Locate the cell with the specified text and output its [X, Y] center coordinate. 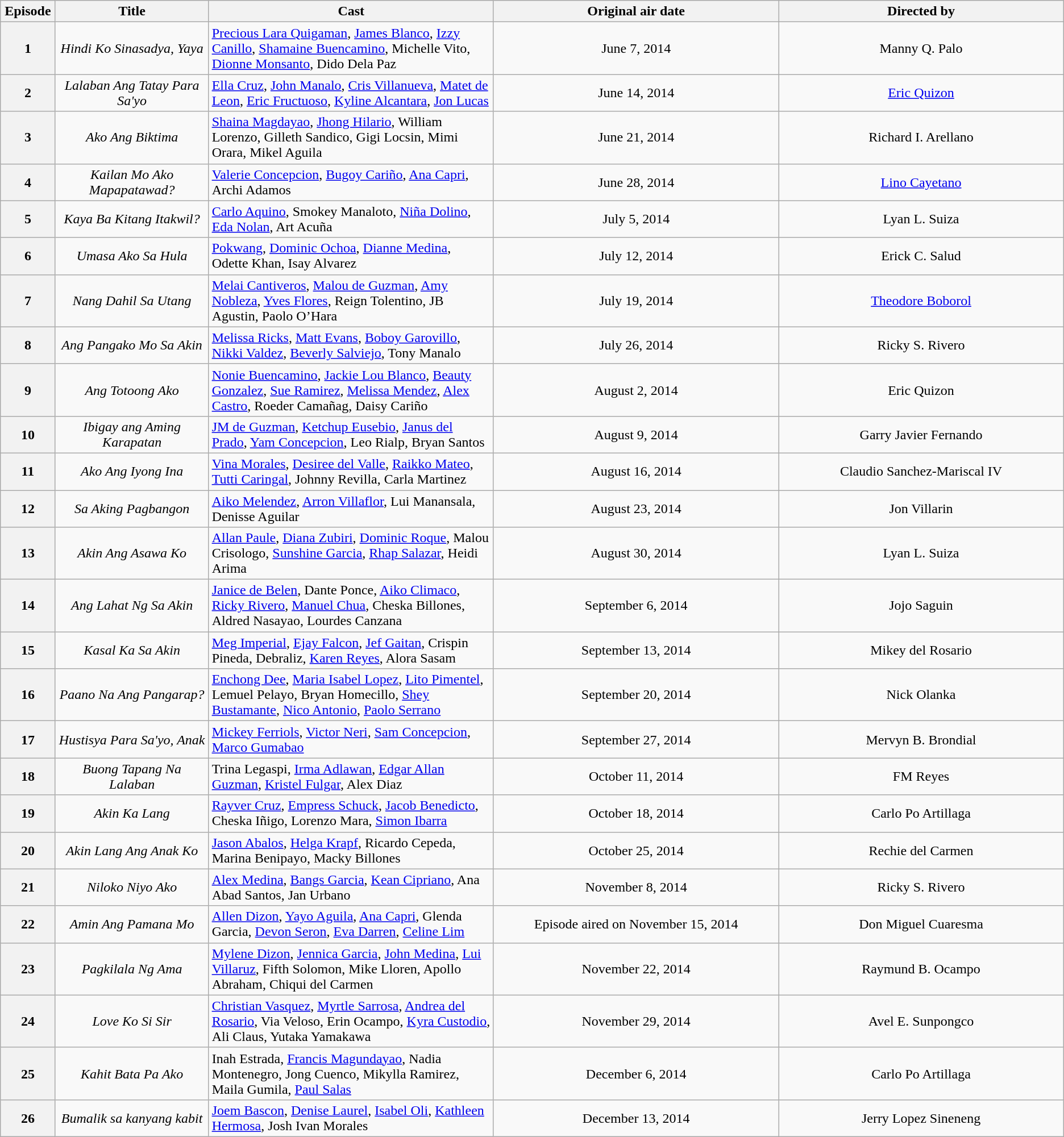
September 6, 2014 [635, 606]
Ang Totoong Ako [132, 390]
Aiko Melendez, Arron Villaflor, Lui Manansala, Denisse Aguilar [351, 508]
16 [28, 695]
Vina Morales, Desiree del Valle, Raikko Mateo, Tutti Caringal, Johnny Revilla, Carla Martinez [351, 472]
Nang Dahil Sa Utang [132, 301]
Buong Tapang Na Lalaban [132, 776]
Ang Pangako Mo Sa Akin [132, 345]
Jon Villarin [921, 508]
Garry Javier Fernando [921, 434]
Melissa Ricks, Matt Evans, Boboy Garovillo, Nikki Valdez, Beverly Salviejo, Tony Manalo [351, 345]
Mylene Dizon, Jennica Garcia, John Medina, Lui Villaruz, Fifth Solomon, Mike Lloren, Apollo Abraham, Chiqui del Carmen [351, 969]
Sa Aking Pagbangon [132, 508]
Joem Bascon, Denise Laurel, Isabel Oli, Kathleen Hermosa, Josh Ivan Morales [351, 1118]
Melai Cantiveros, Malou de Guzman, Amy Nobleza, Yves Flores, Reign Tolentino, JB Agustin, Paolo O’Hara [351, 301]
18 [28, 776]
Mervyn B. Brondial [921, 740]
4 [28, 182]
12 [28, 508]
September 20, 2014 [635, 695]
Pagkilala Ng Ama [132, 969]
July 12, 2014 [635, 256]
Title [132, 11]
26 [28, 1118]
Episode [28, 11]
Kahit Bata Pa Ako [132, 1073]
August 2, 2014 [635, 390]
Avel E. Sunpongco [921, 1021]
Episode aired on November 15, 2014 [635, 924]
Ibigay ang Aming Karapatan [132, 434]
Paano Na Ang Pangarap? [132, 695]
Nonie Buencamino, Jackie Lou Blanco, Beauty Gonzalez, Sue Ramirez, Melissa Mendez, Alex Castro, Roeder Camañag, Daisy Cariño [351, 390]
JM de Guzman, Ketchup Eusebio, Janus del Prado, Yam Concepcion, Leo Rialp, Bryan Santos [351, 434]
Manny Q. Palo [921, 48]
25 [28, 1073]
June 7, 2014 [635, 48]
November 8, 2014 [635, 888]
December 13, 2014 [635, 1118]
11 [28, 472]
Erick C. Salud [921, 256]
November 29, 2014 [635, 1021]
Ako Ang Iyong Ina [132, 472]
7 [28, 301]
Kasal Ka Sa Akin [132, 650]
Meg Imperial, Ejay Falcon, Jef Gaitan, Crispin Pineda, Debraliz, Karen Reyes, Alora Sasam [351, 650]
1 [28, 48]
September 13, 2014 [635, 650]
Jerry Lopez Sineneng [921, 1118]
3 [28, 138]
Jojo Saguin [921, 606]
FM Reyes [921, 776]
23 [28, 969]
Ang Lahat Ng Sa Akin [132, 606]
19 [28, 814]
Kaya Ba Kitang Itakwil? [132, 219]
Allan Paule, Diana Zubiri, Dominic Roque, Malou Crisologo, Sunshine Garcia, Rhap Salazar, Heidi Arima [351, 553]
22 [28, 924]
Amin Ang Pamana Mo [132, 924]
9 [28, 390]
November 22, 2014 [635, 969]
Nick Olanka [921, 695]
Akin Ka Lang [132, 814]
Directed by [921, 11]
Claudio Sanchez-Mariscal IV [921, 472]
21 [28, 888]
24 [28, 1021]
5 [28, 219]
Alex Medina, Bangs Garcia, Kean Cipriano, Ana Abad Santos, Jan Urbano [351, 888]
13 [28, 553]
20 [28, 850]
August 23, 2014 [635, 508]
Lino Cayetano [921, 182]
October 11, 2014 [635, 776]
Love Ko Si Sir [132, 1021]
Mikey del Rosario [921, 650]
Pokwang, Dominic Ochoa, Dianne Medina, Odette Khan, Isay Alvarez [351, 256]
Jason Abalos, Helga Krapf, Ricardo Cepeda, Marina Benipayo, Macky Billones [351, 850]
Raymund B. Ocampo [921, 969]
September 27, 2014 [635, 740]
Christian Vasquez, Myrtle Sarrosa, Andrea del Rosario, Via Veloso, Erin Ocampo, Kyra Custodio, Ali Claus, Yutaka Yamakawa [351, 1021]
July 5, 2014 [635, 219]
Carlo Aquino, Smokey Manaloto, Niña Dolino, Eda Nolan, Art Acuña [351, 219]
Bumalik sa kanyang kabit [132, 1118]
Niloko Niyo Ako [132, 888]
July 19, 2014 [635, 301]
Hindi Ko Sinasadya, Yaya [132, 48]
Ella Cruz, John Manalo, Cris Villanueva, Matet de Leon, Eric Fructuoso, Kyline Alcantara, Jon Lucas [351, 93]
6 [28, 256]
October 18, 2014 [635, 814]
Don Miguel Cuaresma [921, 924]
17 [28, 740]
Akin Ang Asawa Ko [132, 553]
Rechie del Carmen [921, 850]
Rayver Cruz, Empress Schuck, Jacob Benedicto, Cheska Iñigo, Lorenzo Mara, Simon Ibarra [351, 814]
Inah Estrada, Francis Magundayao, Nadia Montenegro, Jong Cuenco, Mikylla Ramirez, Maila Gumila, Paul Salas [351, 1073]
Shaina Magdayao, Jhong Hilario, William Lorenzo, Gilleth Sandico, Gigi Locsin, Mimi Orara, Mikel Aguila [351, 138]
Richard I. Arellano [921, 138]
July 26, 2014 [635, 345]
Valerie Concepcion, Bugoy Cariño, Ana Capri, Archi Adamos [351, 182]
Lalaban Ang Tatay Para Sa'yo [132, 93]
Allen Dizon, Yayo Aguila, Ana Capri, Glenda Garcia, Devon Seron, Eva Darren, Celine Lim [351, 924]
June 21, 2014 [635, 138]
August 9, 2014 [635, 434]
Kailan Mo Ako Mapapatawad? [132, 182]
December 6, 2014 [635, 1073]
Umasa Ako Sa Hula [132, 256]
10 [28, 434]
Precious Lara Quigaman, James Blanco, Izzy Canillo, Shamaine Buencamino, Michelle Vito, Dionne Monsanto, Dido Dela Paz [351, 48]
June 28, 2014 [635, 182]
Theodore Boborol [921, 301]
Trina Legaspi, Irma Adlawan, Edgar Allan Guzman, Kristel Fulgar, Alex Diaz [351, 776]
Ako Ang Biktima [132, 138]
Hustisya Para Sa'yo, Anak [132, 740]
August 30, 2014 [635, 553]
Janice de Belen, Dante Ponce, Aiko Climaco, Ricky Rivero, Manuel Chua, Cheska Billones, Aldred Nasayao, Lourdes Canzana [351, 606]
October 25, 2014 [635, 850]
August 16, 2014 [635, 472]
Mickey Ferriols, Victor Neri, Sam Concepcion, Marco Gumabao [351, 740]
June 14, 2014 [635, 93]
14 [28, 606]
Akin Lang Ang Anak Ko [132, 850]
15 [28, 650]
2 [28, 93]
Cast [351, 11]
Original air date [635, 11]
Enchong Dee, Maria Isabel Lopez, Lito Pimentel, Lemuel Pelayo, Bryan Homecillo, Shey Bustamante, Nico Antonio, Paolo Serrano [351, 695]
8 [28, 345]
